Identify which cell holds the provided text, then report its [X, Y] central coordinate. 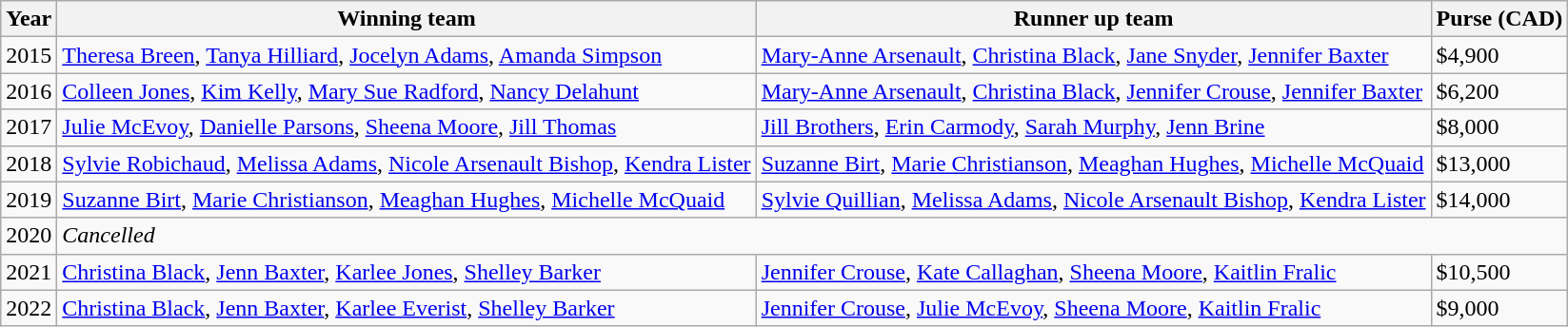
2021 [29, 272]
2016 [29, 91]
2020 [29, 236]
Winning team [407, 19]
$4,900 [1499, 55]
Christina Black, Jenn Baxter, Karlee Everist, Shelley Barker [407, 308]
Colleen Jones, Kim Kelly, Mary Sue Radford, Nancy Delahunt [407, 91]
$14,000 [1499, 200]
Mary-Anne Arsenault, Christina Black, Jennifer Crouse, Jennifer Baxter [1093, 91]
Theresa Breen, Tanya Hilliard, Jocelyn Adams, Amanda Simpson [407, 55]
2018 [29, 163]
$13,000 [1499, 163]
Purse (CAD) [1499, 19]
2017 [29, 127]
Mary-Anne Arsenault, Christina Black, Jane Snyder, Jennifer Baxter [1093, 55]
Christina Black, Jenn Baxter, Karlee Jones, Shelley Barker [407, 272]
Sylvie Quillian, Melissa Adams, Nicole Arsenault Bishop, Kendra Lister [1093, 200]
$6,200 [1499, 91]
2022 [29, 308]
2015 [29, 55]
Jill Brothers, Erin Carmody, Sarah Murphy, Jenn Brine [1093, 127]
Cancelled [813, 236]
Sylvie Robichaud, Melissa Adams, Nicole Arsenault Bishop, Kendra Lister [407, 163]
Year [29, 19]
Jennifer Crouse, Julie McEvoy, Sheena Moore, Kaitlin Fralic [1093, 308]
Jennifer Crouse, Kate Callaghan, Sheena Moore, Kaitlin Fralic [1093, 272]
$9,000 [1499, 308]
$8,000 [1499, 127]
Runner up team [1093, 19]
$10,500 [1499, 272]
2019 [29, 200]
Julie McEvoy, Danielle Parsons, Sheena Moore, Jill Thomas [407, 127]
